Provide the [X, Y] coordinate of the cell's center where the given text is located.  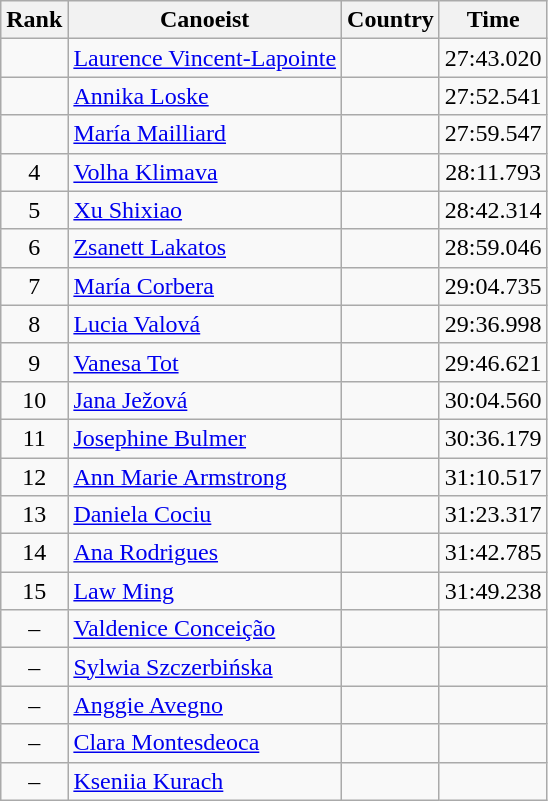
5 [34, 210]
Sylwia Szczerbińska [205, 667]
María Mailliard [205, 134]
7 [34, 286]
27:59.547 [493, 134]
Canoeist [205, 20]
6 [34, 248]
8 [34, 324]
Rank [34, 20]
27:52.541 [493, 96]
Lucia Valová [205, 324]
María Corbera [205, 286]
Valdenice Conceição [205, 629]
28:59.046 [493, 248]
Country [391, 20]
Ann Marie Armstrong [205, 477]
Kseniia Kurach [205, 781]
29:04.735 [493, 286]
Laurence Vincent-Lapointe [205, 58]
Zsanett Lakatos [205, 248]
10 [34, 400]
31:10.517 [493, 477]
30:36.179 [493, 438]
11 [34, 438]
Clara Montesdeoca [205, 743]
28:42.314 [493, 210]
Law Ming [205, 591]
27:43.020 [493, 58]
31:42.785 [493, 553]
Josephine Bulmer [205, 438]
15 [34, 591]
Annika Loske [205, 96]
12 [34, 477]
Daniela Cociu [205, 515]
Vanesa Tot [205, 362]
9 [34, 362]
Xu Shixiao [205, 210]
Time [493, 20]
13 [34, 515]
31:23.317 [493, 515]
31:49.238 [493, 591]
4 [34, 172]
28:11.793 [493, 172]
14 [34, 553]
29:46.621 [493, 362]
Anggie Avegno [205, 705]
Jana Ježová [205, 400]
Ana Rodrigues [205, 553]
30:04.560 [493, 400]
Volha Klimava [205, 172]
29:36.998 [493, 324]
